Return the (X, Y) coordinate for the center point of the cell that contains the specified text.  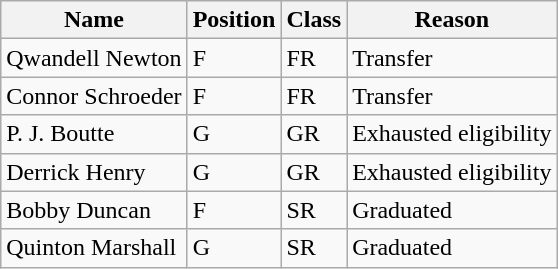
Connor Schroeder (94, 96)
Bobby Duncan (94, 210)
Qwandell Newton (94, 58)
Position (234, 20)
Quinton Marshall (94, 248)
P. J. Boutte (94, 134)
Name (94, 20)
Reason (452, 20)
Derrick Henry (94, 172)
Class (314, 20)
